Identify which cell holds the provided text, then report its [X, Y] central coordinate. 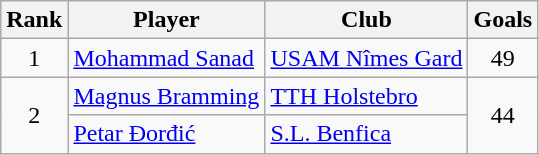
Club [366, 20]
Player [166, 20]
49 [503, 58]
2 [34, 115]
Magnus Bramming [166, 96]
1 [34, 58]
Goals [503, 20]
USAM Nîmes Gard [366, 58]
Mohammad Sanad [166, 58]
S.L. Benfica [366, 134]
TTH Holstebro [366, 96]
Petar Đorđić [166, 134]
Rank [34, 20]
44 [503, 115]
